Determine the [x, y] coordinate at the center of the cell enclosing the given text.  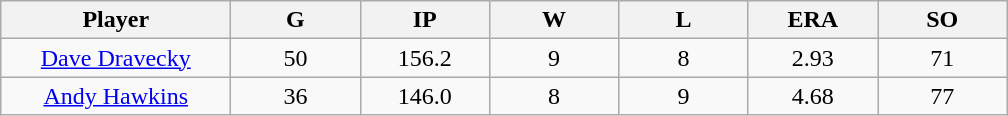
2.93 [812, 58]
71 [942, 58]
SO [942, 20]
IP [424, 20]
Player [116, 20]
50 [296, 58]
146.0 [424, 96]
156.2 [424, 58]
ERA [812, 20]
G [296, 20]
4.68 [812, 96]
Andy Hawkins [116, 96]
W [554, 20]
77 [942, 96]
36 [296, 96]
L [684, 20]
Dave Dravecky [116, 58]
